Output the (X, Y) coordinate of the center of the cell containing the given text.  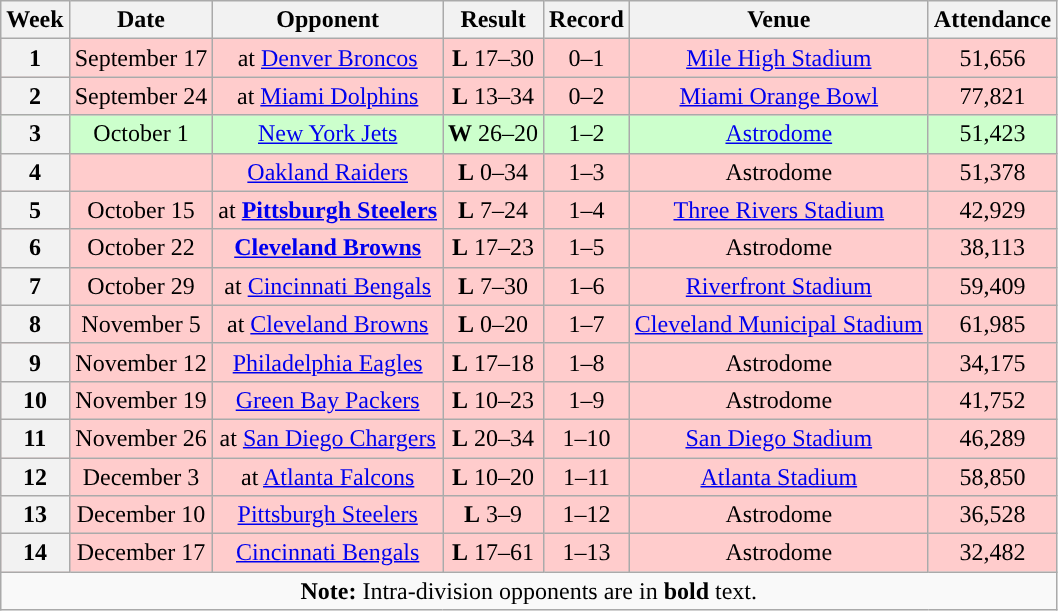
Green Bay Packers (328, 400)
Date (141, 20)
34,175 (992, 362)
November 19 (141, 400)
October 22 (141, 248)
12 (35, 477)
L 3–9 (494, 515)
Philadelphia Eagles (328, 362)
L 17–23 (494, 248)
L 13–34 (494, 96)
Riverfront Stadium (778, 286)
Cincinnati Bengals (328, 553)
Oakland Raiders (328, 172)
Record (587, 20)
1–6 (587, 286)
51,656 (992, 58)
Cleveland Municipal Stadium (778, 324)
W 26–20 (494, 134)
14 (35, 553)
Opponent (328, 20)
Cleveland Browns (328, 248)
Week (35, 20)
Result (494, 20)
L 20–34 (494, 438)
1 (35, 58)
32,482 (992, 553)
September 17 (141, 58)
Pittsburgh Steelers (328, 515)
58,850 (992, 477)
L 7–24 (494, 210)
at San Diego Chargers (328, 438)
December 3 (141, 477)
8 (35, 324)
San Diego Stadium (778, 438)
36,528 (992, 515)
October 1 (141, 134)
L 10–20 (494, 477)
L 17–18 (494, 362)
41,752 (992, 400)
1–10 (587, 438)
at Cleveland Browns (328, 324)
L 17–30 (494, 58)
Miami Orange Bowl (778, 96)
2 (35, 96)
November 12 (141, 362)
Note: Intra-division opponents are in bold text. (529, 591)
October 29 (141, 286)
September 24 (141, 96)
1–12 (587, 515)
51,378 (992, 172)
L 0–20 (494, 324)
1–2 (587, 134)
1–11 (587, 477)
46,289 (992, 438)
L 7–30 (494, 286)
5 (35, 210)
1–5 (587, 248)
Three Rivers Stadium (778, 210)
at Cincinnati Bengals (328, 286)
1–13 (587, 553)
61,985 (992, 324)
0–2 (587, 96)
1–8 (587, 362)
1–7 (587, 324)
at Pittsburgh Steelers (328, 210)
at Miami Dolphins (328, 96)
10 (35, 400)
59,409 (992, 286)
0–1 (587, 58)
11 (35, 438)
November 5 (141, 324)
9 (35, 362)
Attendance (992, 20)
1–4 (587, 210)
3 (35, 134)
1–9 (587, 400)
4 (35, 172)
Venue (778, 20)
77,821 (992, 96)
51,423 (992, 134)
38,113 (992, 248)
October 15 (141, 210)
L 10–23 (494, 400)
1–3 (587, 172)
December 17 (141, 553)
6 (35, 248)
L 17–61 (494, 553)
Mile High Stadium (778, 58)
13 (35, 515)
November 26 (141, 438)
New York Jets (328, 134)
7 (35, 286)
42,929 (992, 210)
at Atlanta Falcons (328, 477)
at Denver Broncos (328, 58)
December 10 (141, 515)
Atlanta Stadium (778, 477)
L 0–34 (494, 172)
